Provide the (x, y) coordinate of the cell's center where the given text is located.  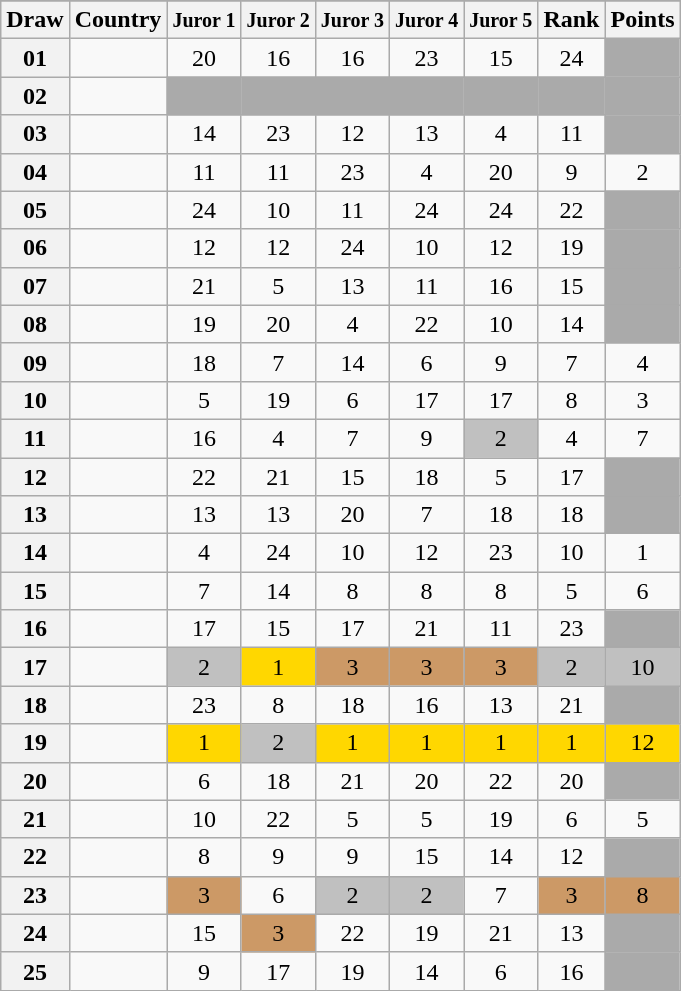
Juror 2 (278, 20)
Juror 5 (501, 20)
Points (642, 20)
Country (118, 20)
09 (35, 362)
03 (35, 134)
Juror 1 (204, 20)
08 (35, 324)
Rank (572, 20)
01 (35, 58)
Juror 3 (352, 20)
Juror 4 (426, 20)
04 (35, 172)
25 (35, 971)
Draw (35, 20)
06 (35, 248)
02 (35, 96)
07 (35, 286)
05 (35, 210)
